Output the (X, Y) coordinate of the center of the cell containing the given text.  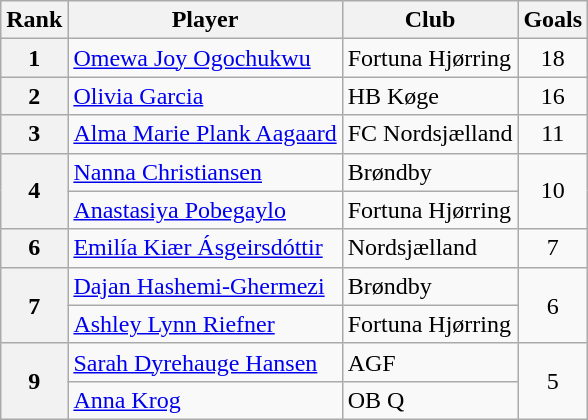
Nanna Christiansen (205, 172)
AGF (430, 362)
Omewa Joy Ogochukwu (205, 58)
1 (34, 58)
OB Q (430, 400)
Club (430, 20)
2 (34, 96)
Sarah Dyrehauge Hansen (205, 362)
Dajan Hashemi-Ghermezi (205, 286)
FC Nordsjælland (430, 134)
Anna Krog (205, 400)
4 (34, 191)
Alma Marie Plank Aagaard (205, 134)
10 (553, 191)
Anastasiya Pobegaylo (205, 210)
Ashley Lynn Riefner (205, 324)
Player (205, 20)
9 (34, 381)
Nordsjælland (430, 248)
Olivia Garcia (205, 96)
HB Køge (430, 96)
16 (553, 96)
3 (34, 134)
5 (553, 381)
11 (553, 134)
Emilía Kiær Ásgeirsdóttir (205, 248)
Rank (34, 20)
18 (553, 58)
Goals (553, 20)
